Detect which cell encompasses the target text, then output its [X, Y] center coordinate. 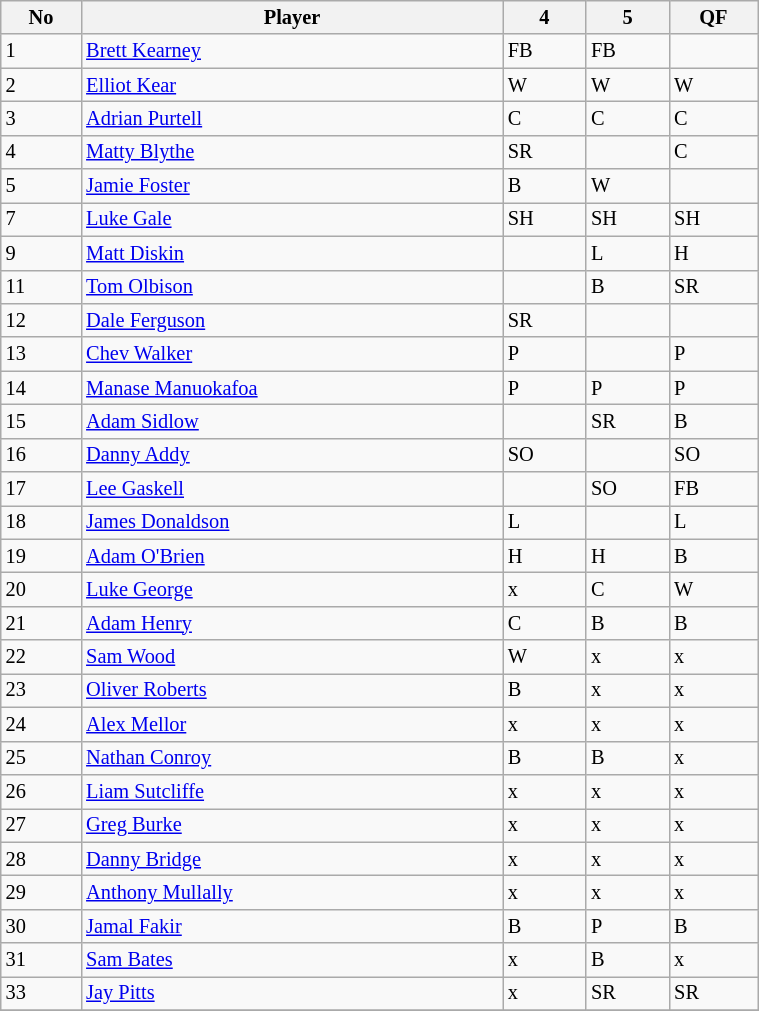
Elliot Kear [292, 85]
Adam O'Brien [292, 556]
Dale Ferguson [292, 320]
Danny Addy [292, 455]
Jamal Fakir [292, 926]
9 [41, 253]
20 [41, 589]
14 [41, 388]
17 [41, 489]
Liam Sutcliffe [292, 791]
Sam Wood [292, 657]
Greg Burke [292, 825]
Nathan Conroy [292, 758]
QF [713, 17]
Jamie Foster [292, 186]
Luke Gale [292, 219]
Jay Pitts [292, 993]
Matty Blythe [292, 152]
Luke George [292, 589]
18 [41, 522]
27 [41, 825]
Anthony Mullally [292, 892]
James Donaldson [292, 522]
13 [41, 354]
16 [41, 455]
23 [41, 690]
19 [41, 556]
Danny Bridge [292, 859]
Sam Bates [292, 960]
Chev Walker [292, 354]
Adrian Purtell [292, 118]
Adam Sidlow [292, 421]
Tom Olbison [292, 287]
Oliver Roberts [292, 690]
Alex Mellor [292, 724]
29 [41, 892]
7 [41, 219]
12 [41, 320]
30 [41, 926]
25 [41, 758]
21 [41, 623]
22 [41, 657]
Player [292, 17]
Matt Diskin [292, 253]
1 [41, 51]
11 [41, 287]
2 [41, 85]
26 [41, 791]
Lee Gaskell [292, 489]
Adam Henry [292, 623]
15 [41, 421]
No [41, 17]
3 [41, 118]
33 [41, 993]
24 [41, 724]
28 [41, 859]
Manase Manuokafoa [292, 388]
31 [41, 960]
Brett Kearney [292, 51]
